For the text-containing cell, return its midpoint in (X, Y) coordinate format. 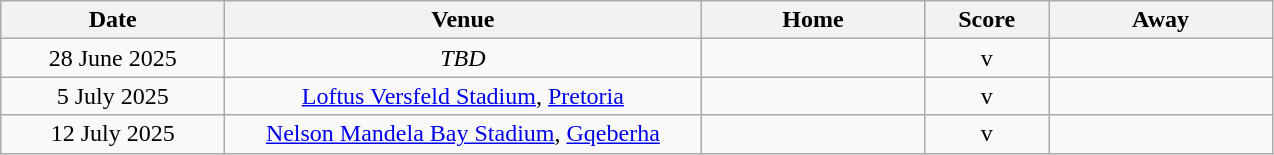
Venue (463, 20)
5 July 2025 (113, 96)
12 July 2025 (113, 134)
28 June 2025 (113, 58)
Score (987, 20)
Loftus Versfeld Stadium, Pretoria (463, 96)
Home (813, 20)
Nelson Mandela Bay Stadium, Gqeberha (463, 134)
TBD (463, 58)
Date (113, 20)
Away (1160, 20)
